Search for the cell housing the specified text and yield its [X, Y] center coordinate. 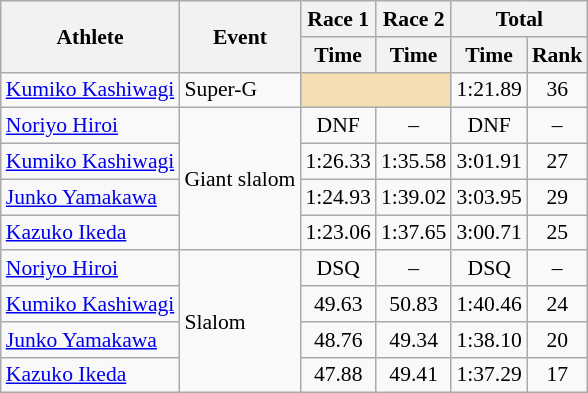
1:40.46 [488, 304]
49.41 [414, 375]
27 [558, 162]
Event [240, 36]
1:38.10 [488, 340]
Giant slalom [240, 179]
47.88 [338, 375]
29 [558, 197]
1:39.02 [414, 197]
3:01.91 [488, 162]
3:03.95 [488, 197]
50.83 [414, 304]
25 [558, 233]
20 [558, 340]
Super-G [240, 90]
24 [558, 304]
Race 1 [338, 19]
17 [558, 375]
Total [519, 19]
48.76 [338, 340]
1:21.89 [488, 90]
1:26.33 [338, 162]
1:35.58 [414, 162]
Athlete [90, 36]
1:24.93 [338, 197]
36 [558, 90]
Slalom [240, 322]
49.63 [338, 304]
1:23.06 [338, 233]
Race 2 [414, 19]
1:37.29 [488, 375]
Rank [558, 55]
3:00.71 [488, 233]
49.34 [414, 340]
1:37.65 [414, 233]
